Return the [X, Y] coordinate for the center point of the cell that contains the specified text.  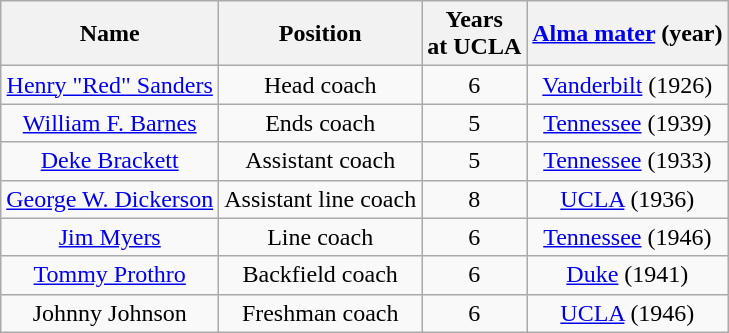
Assistant line coach [320, 199]
Name [110, 34]
8 [474, 199]
Line coach [320, 237]
Freshman coach [320, 313]
UCLA (1936) [628, 199]
Yearsat UCLA [474, 34]
Backfield coach [320, 275]
Jim Myers [110, 237]
Tommy Prothro [110, 275]
Vanderbilt (1926) [628, 85]
Johnny Johnson [110, 313]
Duke (1941) [628, 275]
Deke Brackett [110, 161]
Head coach [320, 85]
William F. Barnes [110, 123]
Position [320, 34]
Alma mater (year) [628, 34]
George W. Dickerson [110, 199]
Tennessee (1933) [628, 161]
Tennessee (1939) [628, 123]
Henry "Red" Sanders [110, 85]
Ends coach [320, 123]
UCLA (1946) [628, 313]
Assistant coach [320, 161]
Tennessee (1946) [628, 237]
